From the cell containing the given text, extract its center point as [X, Y] coordinate. 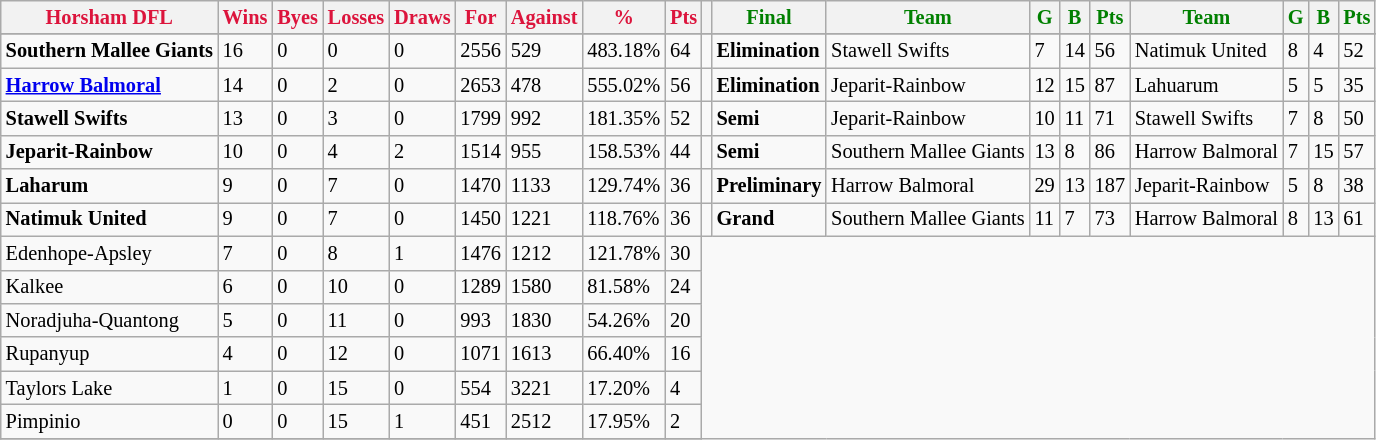
54.26% [624, 320]
Rupanyup [110, 354]
66.40% [624, 354]
Noradjuha-Quantong [110, 320]
86 [1110, 152]
187 [1110, 186]
Laharum [110, 186]
17.20% [624, 388]
20 [684, 320]
3 [356, 118]
1830 [544, 320]
61 [1356, 219]
1476 [480, 253]
29 [1045, 186]
Draws [422, 17]
955 [544, 152]
2653 [480, 85]
529 [544, 51]
Edenhope-Apsley [110, 253]
44 [684, 152]
73 [1110, 219]
1071 [480, 354]
1613 [544, 354]
57 [1356, 152]
1289 [480, 287]
118.76% [624, 219]
1580 [544, 287]
181.35% [624, 118]
121.78% [624, 253]
64 [684, 51]
81.58% [624, 287]
1450 [480, 219]
554 [480, 388]
992 [544, 118]
Byes [297, 17]
Lahuarum [1206, 85]
6 [246, 287]
17.95% [624, 421]
1514 [480, 152]
129.74% [624, 186]
Losses [356, 17]
2512 [544, 421]
Horsham DFL [110, 17]
35 [1356, 85]
3221 [544, 388]
50 [1356, 118]
158.53% [624, 152]
555.02% [624, 85]
Final [770, 17]
Kalkee [110, 287]
1799 [480, 118]
1133 [544, 186]
Wins [246, 17]
Taylors Lake [110, 388]
1470 [480, 186]
451 [480, 421]
Pimpinio [110, 421]
Against [544, 17]
71 [1110, 118]
87 [1110, 85]
993 [480, 320]
2556 [480, 51]
1221 [544, 219]
38 [1356, 186]
Preliminary [770, 186]
For [480, 17]
% [624, 17]
Grand [770, 219]
478 [544, 85]
24 [684, 287]
30 [684, 253]
483.18% [624, 51]
1212 [544, 253]
